Pinpoint the cell where the given text exists, returning its [X, Y] midpoint coordinate. 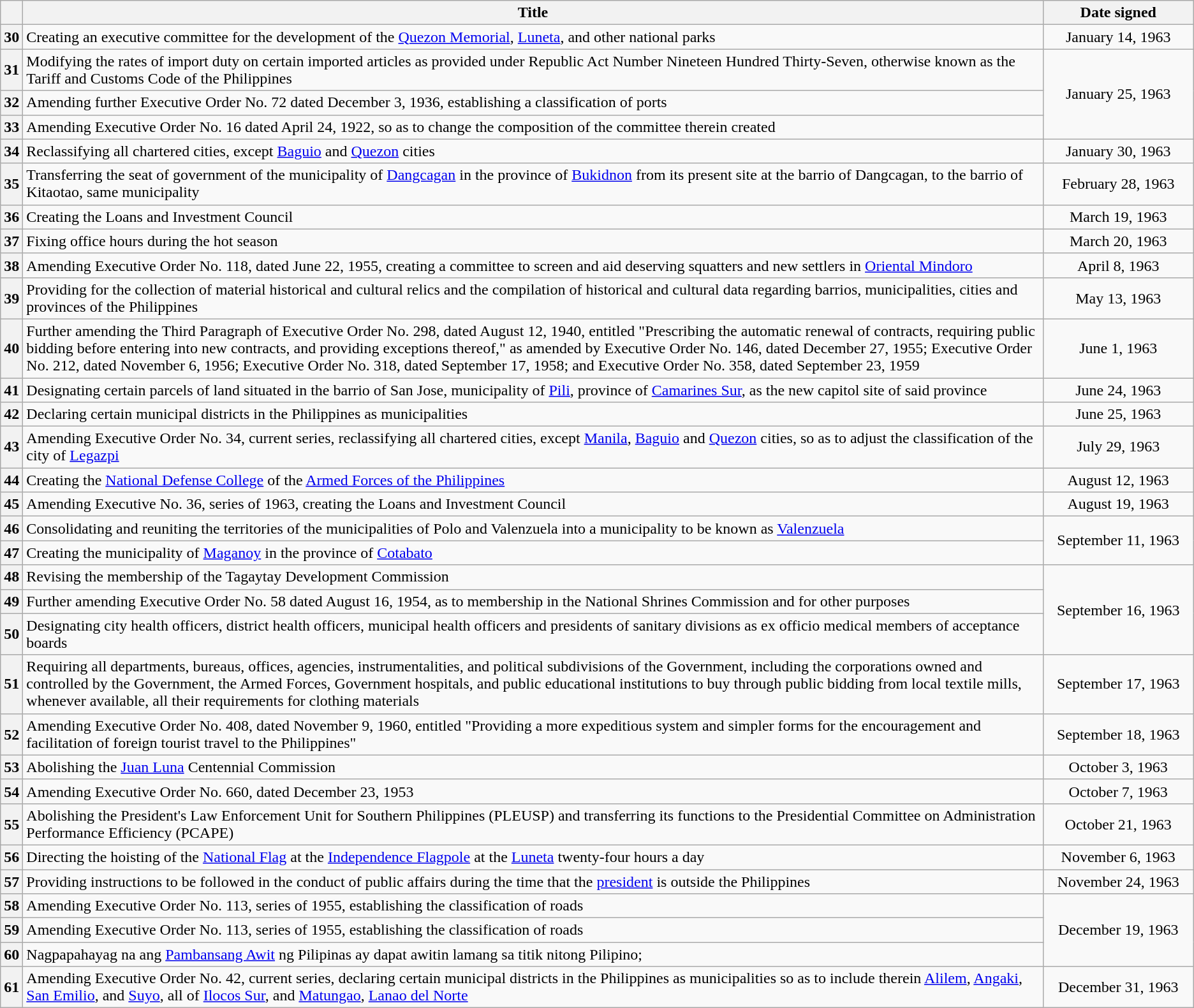
43 [11, 448]
35 [11, 184]
September 17, 1963 [1118, 684]
46 [11, 529]
November 24, 1963 [1118, 882]
Nagpapahayag na ang Pambansang Awit ng Pilipinas ay dapat awitin lamang sa titik nitong Pilipino; [533, 954]
41 [11, 390]
61 [11, 987]
56 [11, 857]
Fixing office hours during the hot season [533, 241]
Date signed [1118, 13]
52 [11, 734]
Providing instructions to be followed in the conduct of public affairs during the time that the president is outside the Philippines [533, 882]
30 [11, 37]
January 25, 1963 [1118, 94]
March 19, 1963 [1118, 217]
59 [11, 930]
32 [11, 103]
January 30, 1963 [1118, 151]
49 [11, 601]
July 29, 1963 [1118, 448]
54 [11, 791]
June 25, 1963 [1118, 414]
December 31, 1963 [1118, 987]
Amending Executive Order No. 16 dated April 24, 1922, so as to change the composition of the committee therein created [533, 127]
33 [11, 127]
January 14, 1963 [1118, 37]
Directing the hoisting of the National Flag at the Independence Flagpole at the Luneta twenty-four hours a day [533, 857]
51 [11, 684]
Amending further Executive Order No. 72 dated December 3, 1936, establishing a classification of ports [533, 103]
Further amending Executive Order No. 58 dated August 16, 1954, as to membership in the National Shrines Commission and for other purposes [533, 601]
Consolidating and reuniting the territories of the municipalities of Polo and Valenzuela into a municipality to be known as Valenzuela [533, 529]
Revising the membership of the Tagaytay Development Commission [533, 577]
45 [11, 504]
34 [11, 151]
58 [11, 906]
Reclassifying all chartered cities, except Baguio and Quezon cities [533, 151]
Creating the Loans and Investment Council [533, 217]
September 16, 1963 [1118, 610]
37 [11, 241]
50 [11, 634]
August 19, 1963 [1118, 504]
September 18, 1963 [1118, 734]
38 [11, 265]
57 [11, 882]
April 8, 1963 [1118, 265]
60 [11, 954]
June 1, 1963 [1118, 348]
55 [11, 824]
42 [11, 414]
40 [11, 348]
31 [11, 70]
48 [11, 577]
Creating the National Defense College of the Armed Forces of the Philippines [533, 480]
Creating an executive committee for the development of the Quezon Memorial, Luneta, and other national parks [533, 37]
44 [11, 480]
Title [533, 13]
March 20, 1963 [1118, 241]
August 12, 1963 [1118, 480]
Creating the municipality of Maganoy in the province of Cotabato [533, 553]
Amending Executive No. 36, series of 1963, creating the Loans and Investment Council [533, 504]
October 3, 1963 [1118, 767]
June 24, 1963 [1118, 390]
39 [11, 298]
53 [11, 767]
February 28, 1963 [1118, 184]
36 [11, 217]
December 19, 1963 [1118, 930]
47 [11, 553]
October 7, 1963 [1118, 791]
November 6, 1963 [1118, 857]
Abolishing the Juan Luna Centennial Commission [533, 767]
September 11, 1963 [1118, 541]
October 21, 1963 [1118, 824]
Declaring certain municipal districts in the Philippines as municipalities [533, 414]
May 13, 1963 [1118, 298]
Amending Executive Order No. 660, dated December 23, 1953 [533, 791]
